Return [X, Y] of the center of cell containing provided text 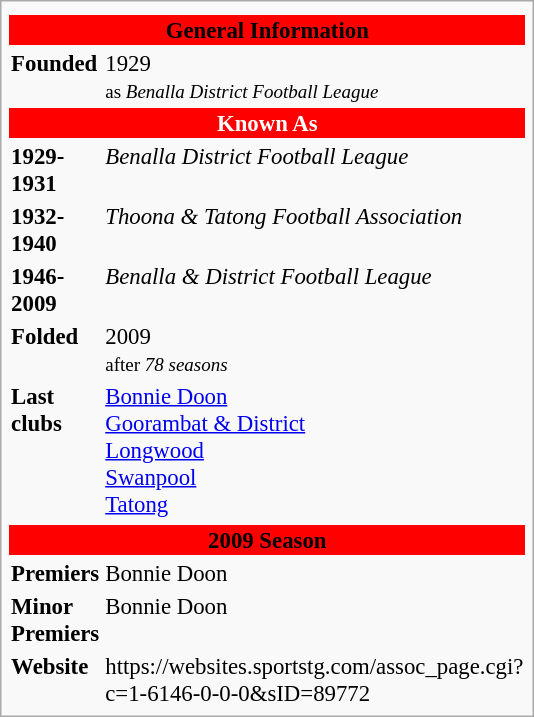
Thoona & Tatong Football Association [314, 230]
1929-1931 [56, 170]
Website [56, 680]
Minor Premiers [56, 620]
Founded [56, 76]
Known As [268, 123]
https://websites.sportstg.com/assoc_page.cgi?c=1-6146-0-0-0&sID=89772 [314, 680]
General Information [268, 30]
1932-1940 [56, 230]
2009after 78 seasons [314, 350]
1946-2009 [56, 290]
Folded [56, 350]
Benalla & District Football League [314, 290]
Benalla District Football League [314, 170]
Premiers [56, 573]
2009 Season [268, 540]
Last clubs [56, 450]
Bonnie DoonGoorambat & DistrictLongwoodSwanpoolTatong [314, 450]
1929as Benalla District Football League [314, 76]
